Search for the cell housing the specified text and yield its (X, Y) center coordinate. 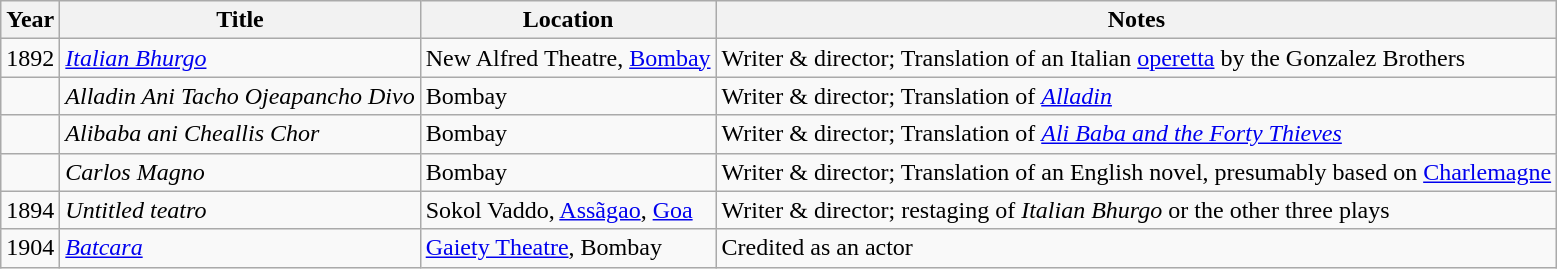
Location (568, 20)
Writer & director; Translation of Ali Baba and the Forty Thieves (1136, 134)
1894 (30, 210)
Gaiety Theatre, Bombay (568, 248)
Italian Bhurgo (240, 58)
Writer & director; Translation of an English novel, presumably based on Charlemagne (1136, 172)
Writer & director; Translation of an Italian operetta by the Gonzalez Brothers (1136, 58)
1892 (30, 58)
Notes (1136, 20)
Alladin Ani Tacho Ojeapancho Divo (240, 96)
Credited as an actor (1136, 248)
Sokol Vaddo, Assãgao, Goa (568, 210)
Carlos Magno (240, 172)
Untitled teatro (240, 210)
Batcara (240, 248)
Year (30, 20)
1904 (30, 248)
Writer & director; Translation of Alladin (1136, 96)
New Alfred Theatre, Bombay (568, 58)
Writer & director; restaging of Italian Bhurgo or the other three plays (1136, 210)
Alibaba ani Cheallis Chor (240, 134)
Title (240, 20)
